Find where the given text appears and provide that cell's center as (x, y) coordinate. 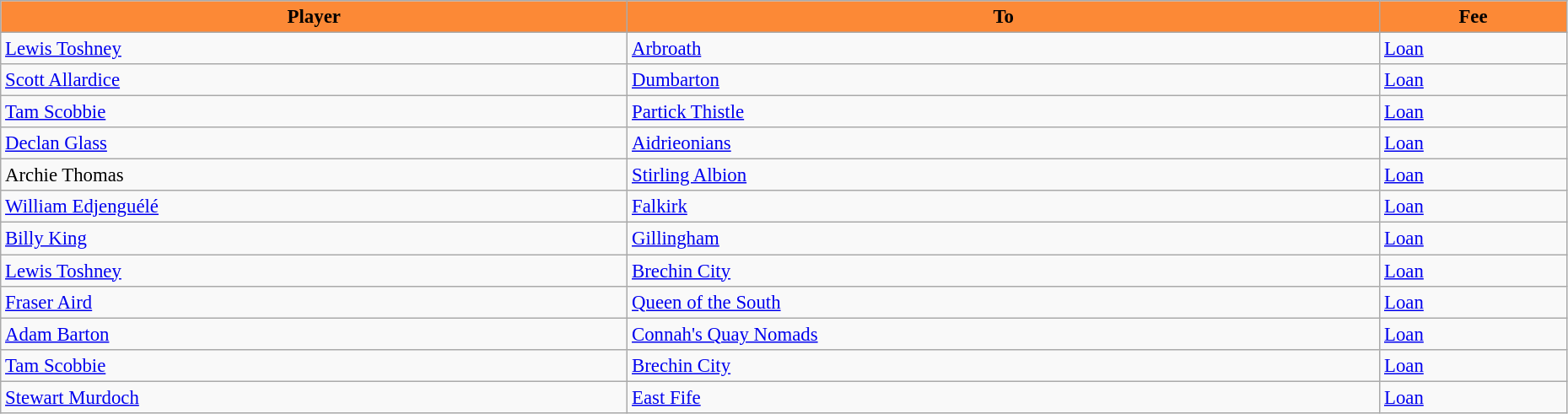
Partick Thistle (1004, 112)
Declan Glass (314, 143)
William Edjenguélé (314, 207)
Fraser Aird (314, 302)
Adam Barton (314, 334)
Gillingham (1004, 239)
Archie Thomas (314, 175)
Aidrieonians (1004, 143)
Fee (1474, 17)
Scott Allardice (314, 80)
Arbroath (1004, 49)
Stewart Murdoch (314, 397)
Falkirk (1004, 207)
Queen of the South (1004, 302)
Dumbarton (1004, 80)
Player (314, 17)
To (1004, 17)
Stirling Albion (1004, 175)
Billy King (314, 239)
Connah's Quay Nomads (1004, 334)
East Fife (1004, 397)
